Identify which cell holds the provided text, then report its (x, y) central coordinate. 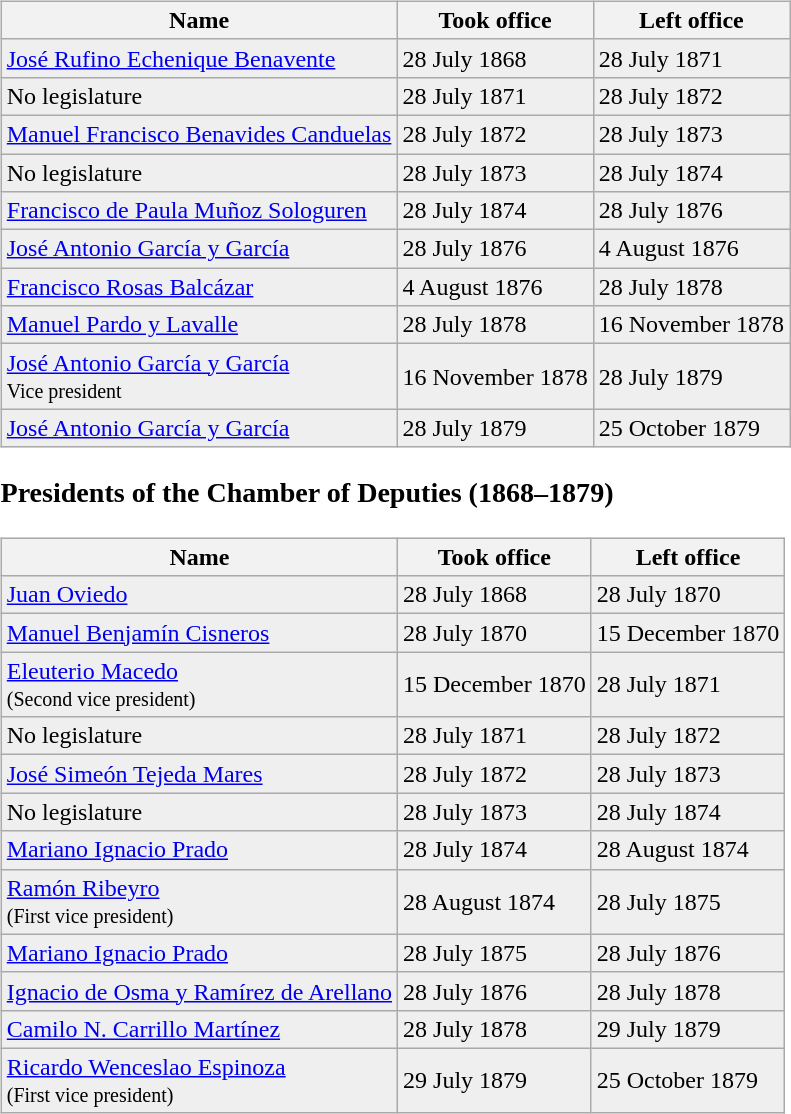
Manuel Pardo y Lavalle (199, 325)
Manuel Benjamín Cisneros (199, 633)
Manuel Francisco Benavides Canduelas (199, 134)
José Antonio García y GarcíaVice president (199, 376)
Camilo N. Carrillo Martínez (199, 1029)
Ramón Ribeyro(First vice president) (199, 902)
Ricardo Wenceslao Espinoza(First vice president) (199, 1080)
Francisco Rosas Balcázar (199, 287)
Ignacio de Osma y Ramírez de Arellano (199, 991)
Eleuterio Macedo(Second vice president) (199, 684)
José Rufino Echenique Benavente (199, 58)
Juan Oviedo (199, 595)
José Simeón Tejeda Mares (199, 774)
Francisco de Paula Muñoz Sologuren (199, 211)
